Pinpoint the cell where the given text exists, returning its [x, y] midpoint coordinate. 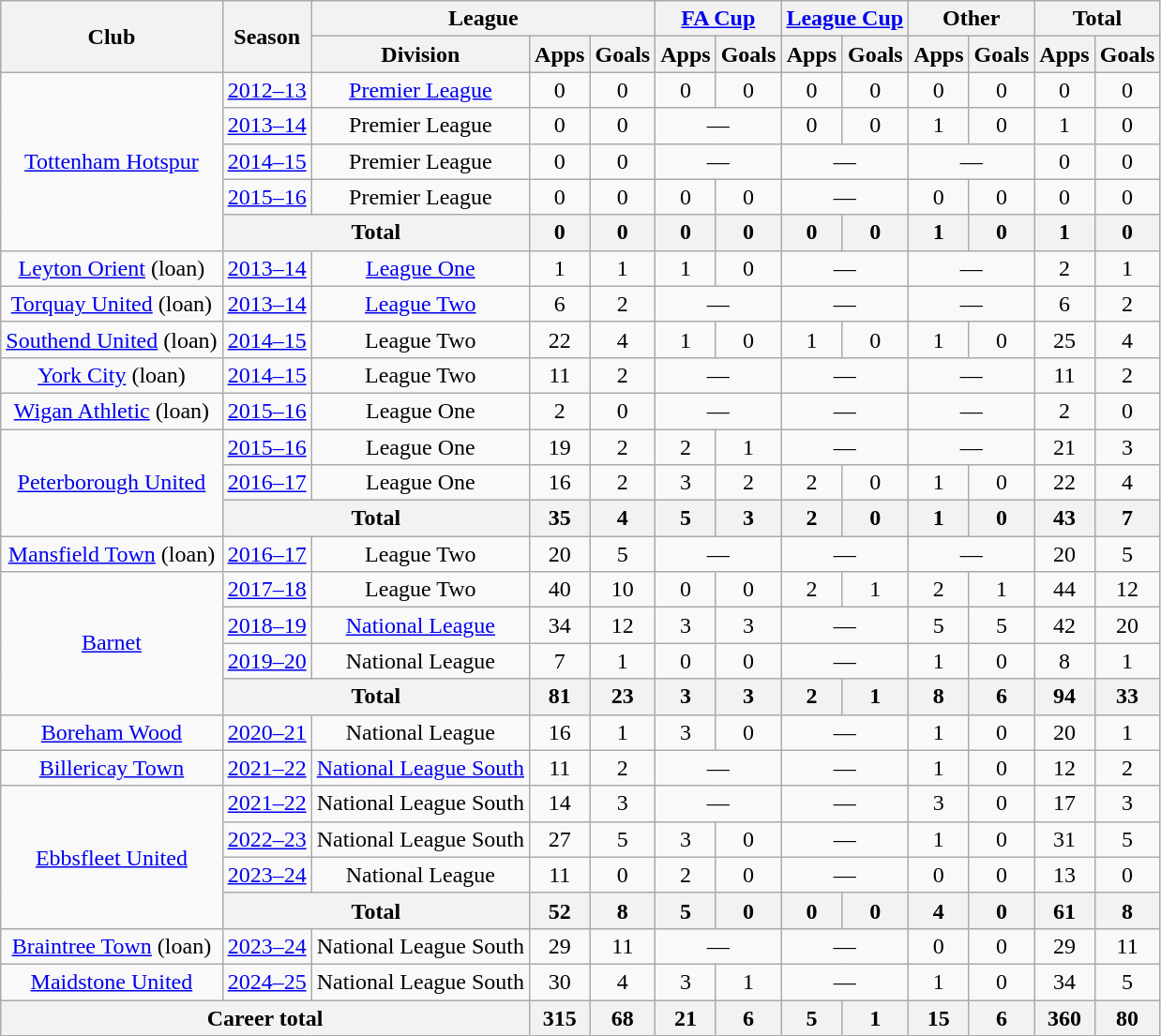
15 [939, 1017]
League Cup [845, 19]
35 [560, 518]
2012–13 [266, 90]
Wigan Athletic (loan) [112, 411]
94 [1064, 697]
Career total [265, 1017]
61 [1064, 910]
23 [623, 697]
Peterborough United [112, 483]
31 [1064, 839]
43 [1064, 518]
Maidstone United [112, 982]
42 [1064, 625]
30 [560, 982]
10 [623, 590]
Southend United (loan) [112, 339]
Billericay Town [112, 768]
2019–20 [266, 661]
14 [560, 803]
York City (loan) [112, 375]
Ebbsfleet United [112, 857]
13 [1064, 875]
40 [560, 590]
2018–19 [266, 625]
2017–18 [266, 590]
27 [560, 839]
19 [560, 447]
Mansfield Town (loan) [112, 554]
Braintree Town (loan) [112, 946]
17 [1064, 803]
Other [972, 19]
FA Cup [718, 19]
Club [112, 37]
315 [560, 1017]
Division [420, 54]
Torquay United (loan) [112, 304]
2024–25 [266, 982]
2022–23 [266, 839]
2020–21 [266, 732]
Season [266, 37]
68 [623, 1017]
44 [1064, 590]
52 [560, 910]
33 [1127, 697]
Boreham Wood [112, 732]
Tottenham Hotspur [112, 161]
25 [1064, 339]
League [484, 19]
80 [1127, 1017]
81 [560, 697]
360 [1064, 1017]
Leyton Orient (loan) [112, 268]
Barnet [112, 643]
